Return [X, Y] of the center of cell containing provided text 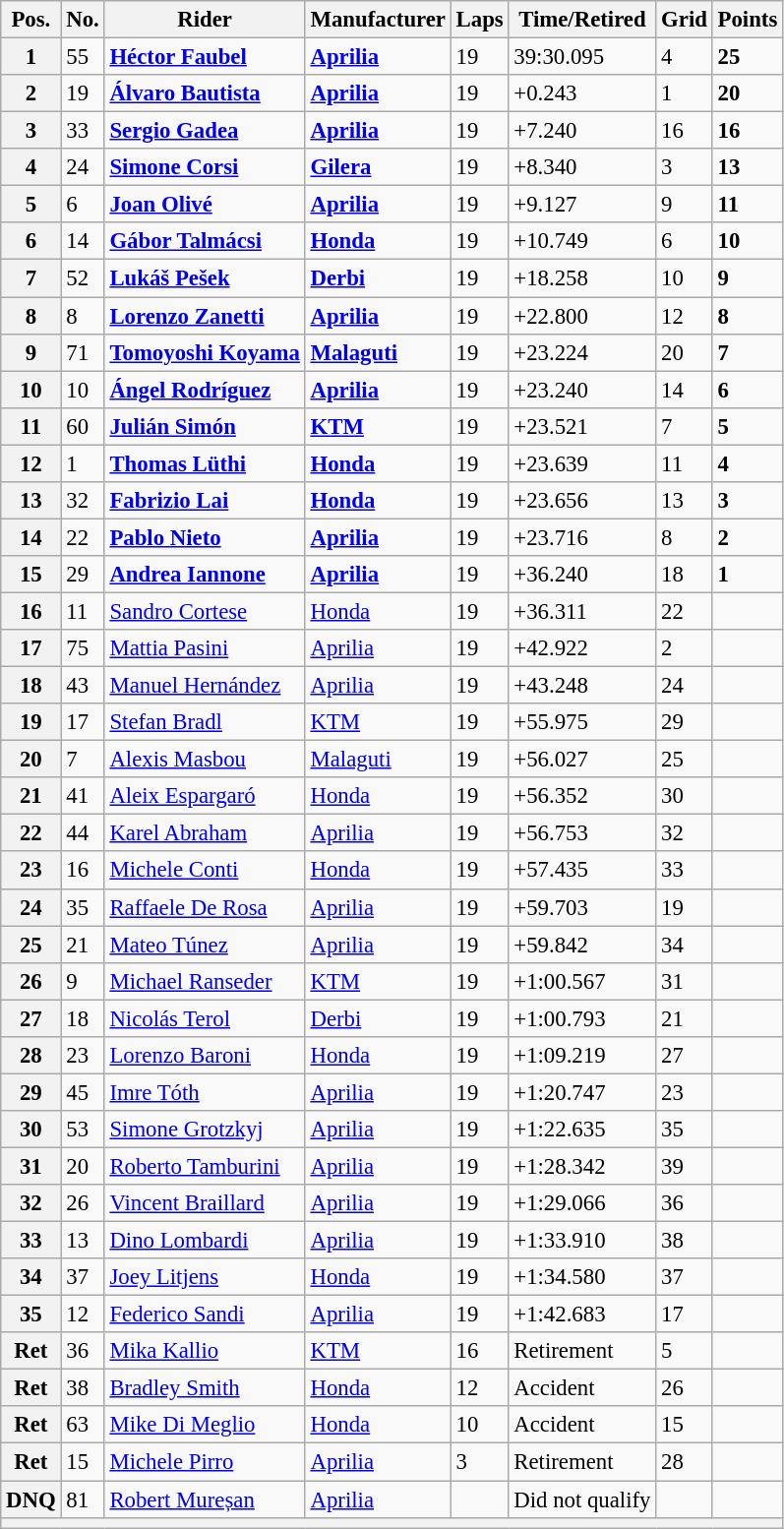
No. [83, 20]
60 [83, 426]
+1:00.567 [582, 981]
41 [83, 796]
Álvaro Bautista [205, 93]
53 [83, 1130]
Robert Mureșan [205, 1499]
Andrea Iannone [205, 575]
Vincent Braillard [205, 1203]
55 [83, 57]
+1:00.793 [582, 1018]
Imre Tóth [205, 1092]
+1:29.066 [582, 1203]
+1:34.580 [582, 1277]
Simone Corsi [205, 167]
Pos. [31, 20]
+8.340 [582, 167]
Sandro Cortese [205, 611]
Fabrizio Lai [205, 501]
39:30.095 [582, 57]
Lorenzo Zanetti [205, 316]
Sergio Gadea [205, 131]
Thomas Lüthi [205, 463]
+43.248 [582, 686]
+18.258 [582, 278]
Raffaele De Rosa [205, 907]
+22.800 [582, 316]
43 [83, 686]
Michael Ranseder [205, 981]
Mika Kallio [205, 1351]
39 [685, 1166]
+36.240 [582, 575]
+23.240 [582, 390]
Lukáš Pešek [205, 278]
Alexis Masbou [205, 760]
52 [83, 278]
Dino Lombardi [205, 1241]
Joan Olivé [205, 205]
+1:20.747 [582, 1092]
Pablo Nieto [205, 537]
Joey Litjens [205, 1277]
+1:09.219 [582, 1056]
+9.127 [582, 205]
+1:22.635 [582, 1130]
+0.243 [582, 93]
Manuel Hernández [205, 686]
+23.656 [582, 501]
Time/Retired [582, 20]
Bradley Smith [205, 1388]
Roberto Tamburini [205, 1166]
+1:33.910 [582, 1241]
+7.240 [582, 131]
DNQ [31, 1499]
Gilera [378, 167]
+10.749 [582, 241]
Mattia Pasini [205, 648]
Michele Pirro [205, 1462]
Rider [205, 20]
44 [83, 833]
+59.703 [582, 907]
+56.753 [582, 833]
81 [83, 1499]
Manufacturer [378, 20]
Laps [480, 20]
+1:28.342 [582, 1166]
Tomoyoshi Koyama [205, 352]
+57.435 [582, 871]
Héctor Faubel [205, 57]
+23.224 [582, 352]
75 [83, 648]
Simone Grotzkyj [205, 1130]
Aleix Espargaró [205, 796]
Lorenzo Baroni [205, 1056]
+55.975 [582, 722]
71 [83, 352]
Ángel Rodríguez [205, 390]
Karel Abraham [205, 833]
Gábor Talmácsi [205, 241]
Federico Sandi [205, 1315]
Julián Simón [205, 426]
Nicolás Terol [205, 1018]
Mateo Túnez [205, 945]
45 [83, 1092]
+23.716 [582, 537]
Mike Di Meglio [205, 1426]
Stefan Bradl [205, 722]
+56.352 [582, 796]
+56.027 [582, 760]
63 [83, 1426]
+59.842 [582, 945]
Grid [685, 20]
Michele Conti [205, 871]
Did not qualify [582, 1499]
+23.521 [582, 426]
+23.639 [582, 463]
+42.922 [582, 648]
+36.311 [582, 611]
+1:42.683 [582, 1315]
Points [748, 20]
